Return the (x, y) coordinate for the center point of the cell that contains the specified text.  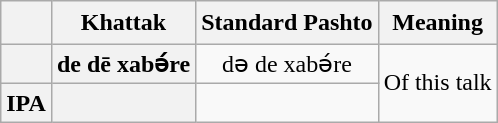
Of this talk (438, 83)
de dē xabə́re (123, 64)
də de xabə́re (287, 64)
IPA (26, 103)
Meaning (438, 23)
Standard Pashto (287, 23)
Khattak (123, 23)
